Locate the cell with the specified text and output its (x, y) center coordinate. 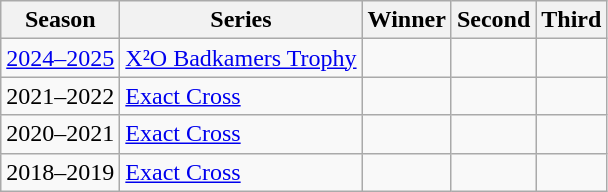
2020–2021 (60, 134)
Series (241, 20)
Season (60, 20)
2018–2019 (60, 172)
2024–2025 (60, 58)
Second (493, 20)
X²O Badkamers Trophy (241, 58)
Third (572, 20)
Winner (406, 20)
2021–2022 (60, 96)
